Provide the (X, Y) coordinate of the cell's center where the given text is located.  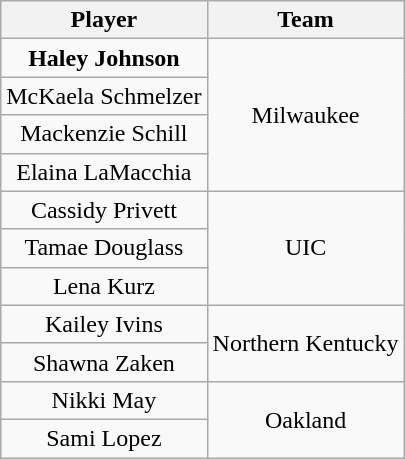
Kailey Ivins (104, 324)
Player (104, 20)
Northern Kentucky (306, 343)
Lena Kurz (104, 286)
Sami Lopez (104, 438)
Elaina LaMacchia (104, 172)
Milwaukee (306, 115)
Tamae Douglass (104, 248)
Team (306, 20)
McKaela Schmelzer (104, 96)
Cassidy Privett (104, 210)
UIC (306, 248)
Oakland (306, 419)
Haley Johnson (104, 58)
Mackenzie Schill (104, 134)
Nikki May (104, 400)
Shawna Zaken (104, 362)
